For the text-containing cell, return its midpoint in [X, Y] coordinate format. 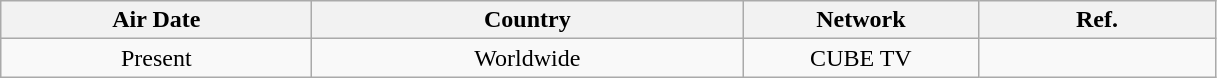
CUBE TV [861, 58]
Present [156, 58]
Network [861, 20]
Worldwide [528, 58]
Ref. [1097, 20]
Air Date [156, 20]
Country [528, 20]
